Locate the cell with the specified text and output its (X, Y) center coordinate. 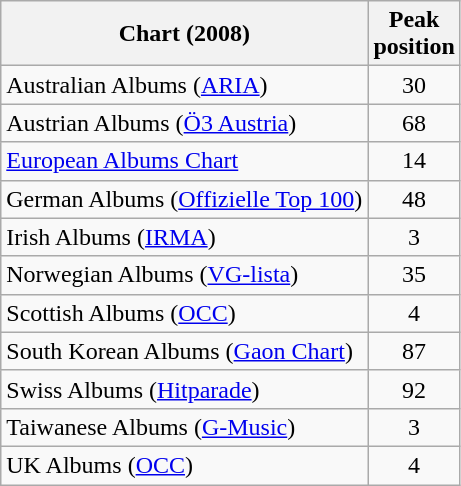
92 (414, 389)
UK Albums (OCC) (184, 465)
Austrian Albums (Ö3 Austria) (184, 123)
Scottish Albums (OCC) (184, 313)
Swiss Albums (Hitparade) (184, 389)
Irish Albums (IRMA) (184, 237)
German Albums (Offizielle Top 100) (184, 199)
14 (414, 161)
87 (414, 351)
30 (414, 85)
48 (414, 199)
Taiwanese Albums (G-Music) (184, 427)
South Korean Albums (Gaon Chart) (184, 351)
Norwegian Albums (VG-lista) (184, 275)
Chart (2008) (184, 34)
35 (414, 275)
68 (414, 123)
Australian Albums (ARIA) (184, 85)
Peakposition (414, 34)
European Albums Chart (184, 161)
